Find where the given text appears and provide that cell's center as (X, Y) coordinate. 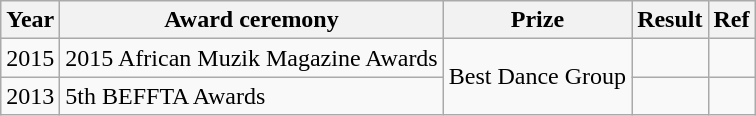
Result (670, 20)
5th BEFFTA Awards (252, 96)
Award ceremony (252, 20)
Best Dance Group (537, 77)
Ref (732, 20)
2013 (30, 96)
2015 (30, 58)
Year (30, 20)
2015 African Muzik Magazine Awards (252, 58)
Prize (537, 20)
